Determine the (X, Y) coordinate at the center of the cell enclosing the given text.  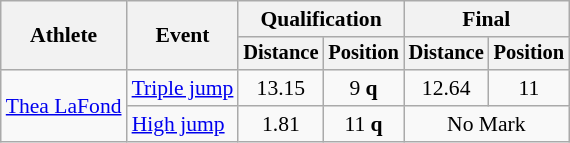
9 q (363, 88)
Athlete (64, 36)
11 (529, 88)
Qualification (320, 19)
11 q (363, 124)
Event (183, 36)
1.81 (280, 124)
No Mark (486, 124)
Thea LaFond (64, 106)
Final (486, 19)
High jump (183, 124)
12.64 (446, 88)
13.15 (280, 88)
Triple jump (183, 88)
